Capture the cell that displays the provided text and extract its (X, Y) central coordinate. 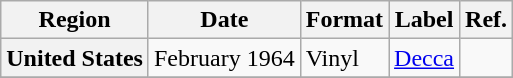
Format (344, 20)
Region (75, 20)
Ref. (486, 20)
Date (224, 20)
February 1964 (224, 58)
United States (75, 58)
Label (424, 20)
Vinyl (344, 58)
Decca (424, 58)
